Scan for the cell matching the given text and deliver its (X, Y) coordinate at center. 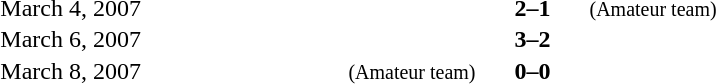
3–2 (532, 39)
